Determine the [x, y] coordinate at the center of the cell enclosing the given text.  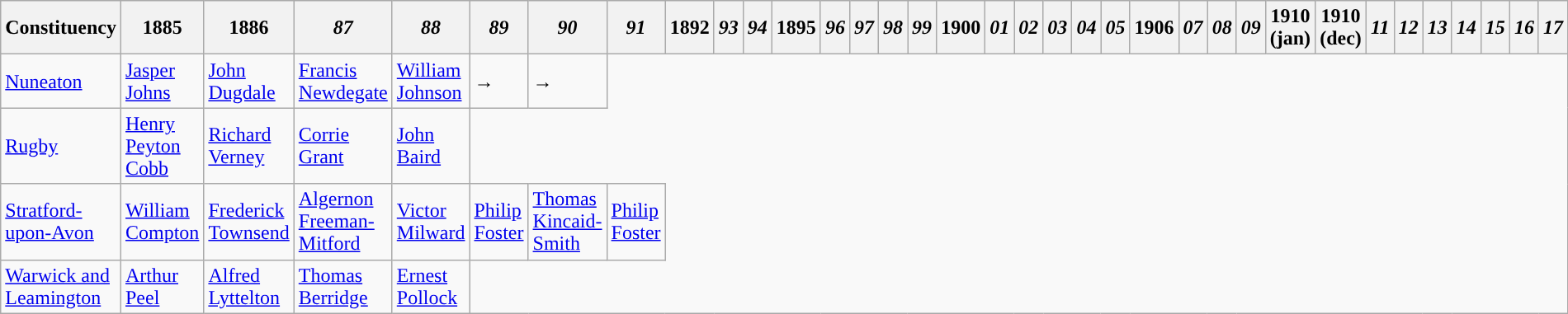
Francis Newdegate [343, 81]
1885 [162, 28]
09 [1251, 28]
Frederick Townsend [249, 222]
94 [758, 28]
93 [728, 28]
88 [431, 28]
1895 [796, 28]
05 [1116, 28]
12 [1408, 28]
Nuneaton [61, 81]
William Compton [162, 222]
97 [863, 28]
15 [1495, 28]
89 [498, 28]
Warwick and Leamington [61, 287]
Henry Peyton Cobb [162, 146]
Thomas Berridge [343, 287]
Algernon Freeman-Mitford [343, 222]
03 [1058, 28]
99 [923, 28]
1900 [961, 28]
William Johnson [431, 81]
98 [893, 28]
1910 (dec) [1341, 28]
08 [1221, 28]
Corrie Grant [343, 146]
Jasper Johns [162, 81]
1886 [249, 28]
96 [835, 28]
13 [1438, 28]
1892 [690, 28]
91 [635, 28]
Alfred Lyttelton [249, 287]
Richard Verney [249, 146]
John Dugdale [249, 81]
07 [1193, 28]
Victor Milward [431, 222]
Constituency [61, 28]
John Baird [431, 146]
16 [1523, 28]
01 [1000, 28]
02 [1028, 28]
14 [1466, 28]
11 [1380, 28]
1910 (jan) [1290, 28]
1906 [1154, 28]
87 [343, 28]
Thomas Kincaid-Smith [568, 222]
Stratford-upon-Avon [61, 222]
Arthur Peel [162, 287]
17 [1553, 28]
Ernest Pollock [431, 287]
90 [568, 28]
04 [1086, 28]
Rugby [61, 146]
